Locate the cell with the specified text and output its (X, Y) center coordinate. 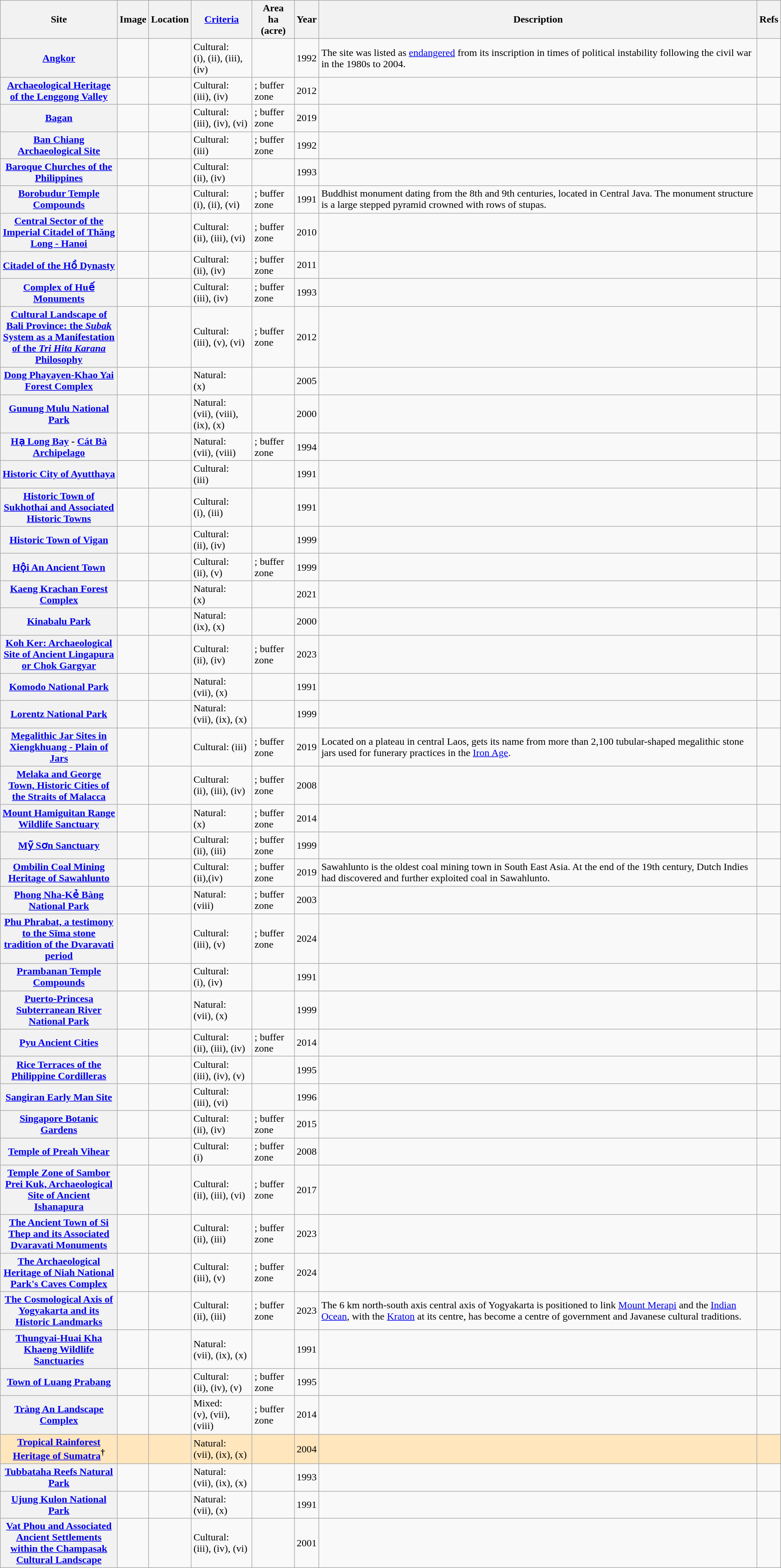
Ombilin Coal Mining Heritage of Sawahlunto (59, 873)
Baroque Churches of the Philippines (59, 172)
Komodo National Park (59, 687)
2003 (307, 900)
Cultural:(i), (ii), (vi) (222, 200)
Cultural:(i), (iii) (222, 507)
Cultural:(iii), (v), (vi) (222, 337)
Historic Town of Vigan (59, 540)
Megalithic Jar Sites in Xiengkhuang - Plain of Jars (59, 747)
Thungyai-Huai Kha Khaeng Wildlife Sanctuaries (59, 1349)
The Ancient Town of Si Thep and its Associated Dvaravati Monuments (59, 1234)
Pyu Ancient Cities (59, 1043)
Cultural: (iii) (222, 747)
2010 (307, 232)
Archaeological Heritage of the Lenggong Valley (59, 91)
Cultural:(ii), (v) (222, 567)
Year (307, 20)
The Archaeological Heritage of Niah National Park's Caves Complex (59, 1272)
Kaeng Krachan Forest Complex (59, 594)
Areaha (acre) (273, 20)
Tràng An Landscape Complex (59, 1415)
Mount Hamiguitan Range Wildlife Sanctuary (59, 818)
Central Sector of the Imperial Citadel of Thăng Long - Hanoi (59, 232)
The site was listed as endangered from its inscription in times of political instability following the civil war in the 1980s to 2004. (538, 58)
Bagan (59, 118)
2021 (307, 594)
2011 (307, 265)
Tubbataha Reefs Natural Park (59, 1478)
Mỹ Sơn Sanctuary (59, 845)
Melaka and George Town, Historic Cities of the Straits of Malacca (59, 785)
Citadel of the Hồ Dynasty (59, 265)
Tropical Rainforest Heritage of Sumatra† (59, 1449)
Dong Phayayen-Khao Yai Forest Complex (59, 381)
Cultural:(i), (ii), (iii), (iv) (222, 58)
Cultural:(i), (iv) (222, 977)
Cultural:(i) (222, 1151)
Vat Phou and Associated Ancient Settlements within the Champasak Cultural Landscape (59, 1543)
Cultural:(iii), (iv), (v) (222, 1070)
Rice Terraces of the Philippine Cordilleras (59, 1070)
Lorentz National Park (59, 714)
2015 (307, 1124)
Natural:(vii), (viii), (ix), (x) (222, 414)
Gunung Mulu National Park (59, 414)
Cultural:(iii), (vi) (222, 1097)
Cultural: (ii),(iv) (222, 873)
Puerto-Princesa Subterranean River National Park (59, 1010)
Description (538, 20)
Angkor (59, 58)
Ban Chiang Archaeological Site (59, 145)
2004 (307, 1449)
Cultural Landscape of Bali Province: the Subak System as a Manifestation of the Tri Hita Karana Philosophy (59, 337)
Temple of Preah Vihear (59, 1151)
Natural:(ix), (x) (222, 621)
Koh Ker: Archaeological Site of Ancient Lingapura or Chok Gargyar (59, 654)
Image (133, 20)
Prambanan Temple Compounds (59, 977)
Historic City of Ayutthaya (59, 474)
Mixed:(v), (vii), (viii) (222, 1415)
2005 (307, 381)
Complex of Huế Monuments (59, 292)
2001 (307, 1543)
Refs (769, 20)
The Cosmological Axis of Yogyakarta and its Historic Landmarks (59, 1311)
Phu Phrabat, a testimony to the Sīma stone tradition of the Dvaravati period (59, 938)
Temple Zone of Sambor Prei Kuk, Archaeological Site of Ancient Ishanapura (59, 1190)
Hội An Ancient Town (59, 567)
1994 (307, 447)
Sangiran Early Man Site (59, 1097)
Natural:(viii) (222, 900)
Natural:(vii), (viii) (222, 447)
Singapore Botanic Gardens (59, 1124)
Cultural:(ii), (iv), (v) (222, 1382)
Criteria (222, 20)
Kinabalu Park (59, 621)
2017 (307, 1190)
Ujung Kulon National Park (59, 1505)
Phong Nha-Kẻ Bàng National Park (59, 900)
Town of Luang Prabang (59, 1382)
1996 (307, 1097)
Location (170, 20)
Site (59, 20)
Borobudur Temple Compounds (59, 200)
Hạ Long Bay - Cát Bà Archipelago (59, 447)
Historic Town of Sukhothai and Associated Historic Towns (59, 507)
